Locate the cell with the specified text and output its [x, y] center coordinate. 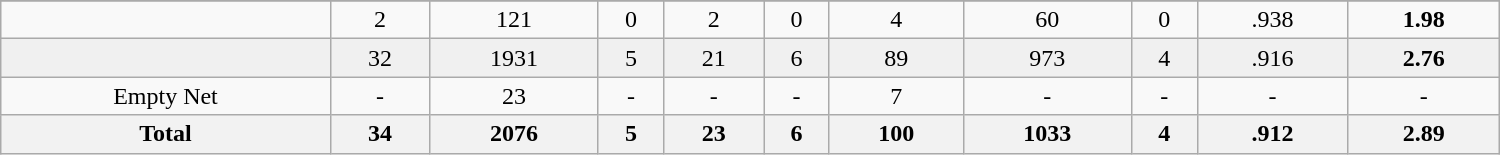
32 [380, 58]
Empty Net [166, 96]
121 [514, 20]
21 [714, 58]
1033 [1047, 134]
1931 [514, 58]
34 [380, 134]
2.89 [1424, 134]
.938 [1272, 20]
100 [896, 134]
.912 [1272, 134]
1.98 [1424, 20]
.916 [1272, 58]
60 [1047, 20]
2.76 [1424, 58]
Total [166, 134]
89 [896, 58]
2076 [514, 134]
973 [1047, 58]
7 [896, 96]
